Determine the [X, Y] coordinate at the center of the cell enclosing the given text.  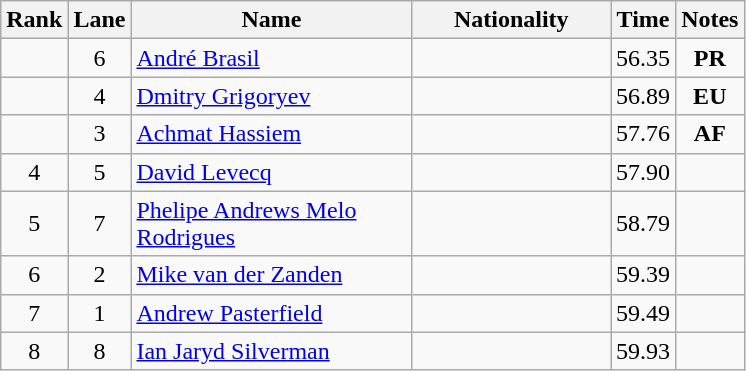
59.39 [644, 275]
André Brasil [272, 58]
56.35 [644, 58]
Mike van der Zanden [272, 275]
58.79 [644, 224]
3 [100, 134]
Dmitry Grigoryev [272, 96]
Ian Jaryd Silverman [272, 351]
Andrew Pasterfield [272, 313]
2 [100, 275]
57.76 [644, 134]
59.93 [644, 351]
1 [100, 313]
56.89 [644, 96]
PR [710, 58]
Time [644, 20]
Name [272, 20]
David Levecq [272, 172]
EU [710, 96]
59.49 [644, 313]
57.90 [644, 172]
Rank [34, 20]
Phelipe Andrews Melo Rodrigues [272, 224]
Nationality [512, 20]
Lane [100, 20]
Notes [710, 20]
Achmat Hassiem [272, 134]
AF [710, 134]
